From the cell containing the given text, extract its center point as (x, y) coordinate. 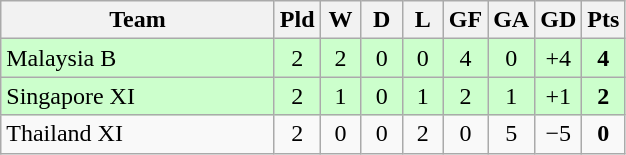
Pts (604, 20)
W (340, 20)
+4 (558, 58)
Team (138, 20)
Thailand XI (138, 134)
GA (512, 20)
+1 (558, 96)
5 (512, 134)
L (422, 20)
−5 (558, 134)
Malaysia B (138, 58)
GD (558, 20)
Singapore XI (138, 96)
GF (465, 20)
Pld (297, 20)
D (382, 20)
